Find where the given text appears and provide that cell's center as (x, y) coordinate. 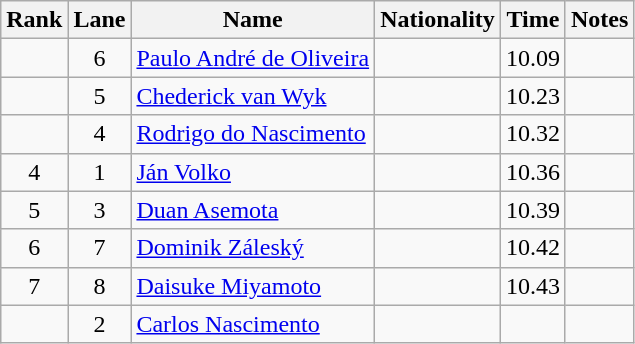
Dominik Záleský (253, 248)
Chederick van Wyk (253, 96)
3 (100, 210)
2 (100, 324)
Time (532, 20)
10.36 (532, 172)
10.32 (532, 134)
10.39 (532, 210)
Rodrigo do Nascimento (253, 134)
Notes (599, 20)
10.09 (532, 58)
8 (100, 286)
10.42 (532, 248)
Rank (34, 20)
Name (253, 20)
1 (100, 172)
Nationality (438, 20)
Lane (100, 20)
10.23 (532, 96)
Ján Volko (253, 172)
Paulo André de Oliveira (253, 58)
Daisuke Miyamoto (253, 286)
Carlos Nascimento (253, 324)
10.43 (532, 286)
Duan Asemota (253, 210)
